Find where the given text appears and provide that cell's center as (x, y) coordinate. 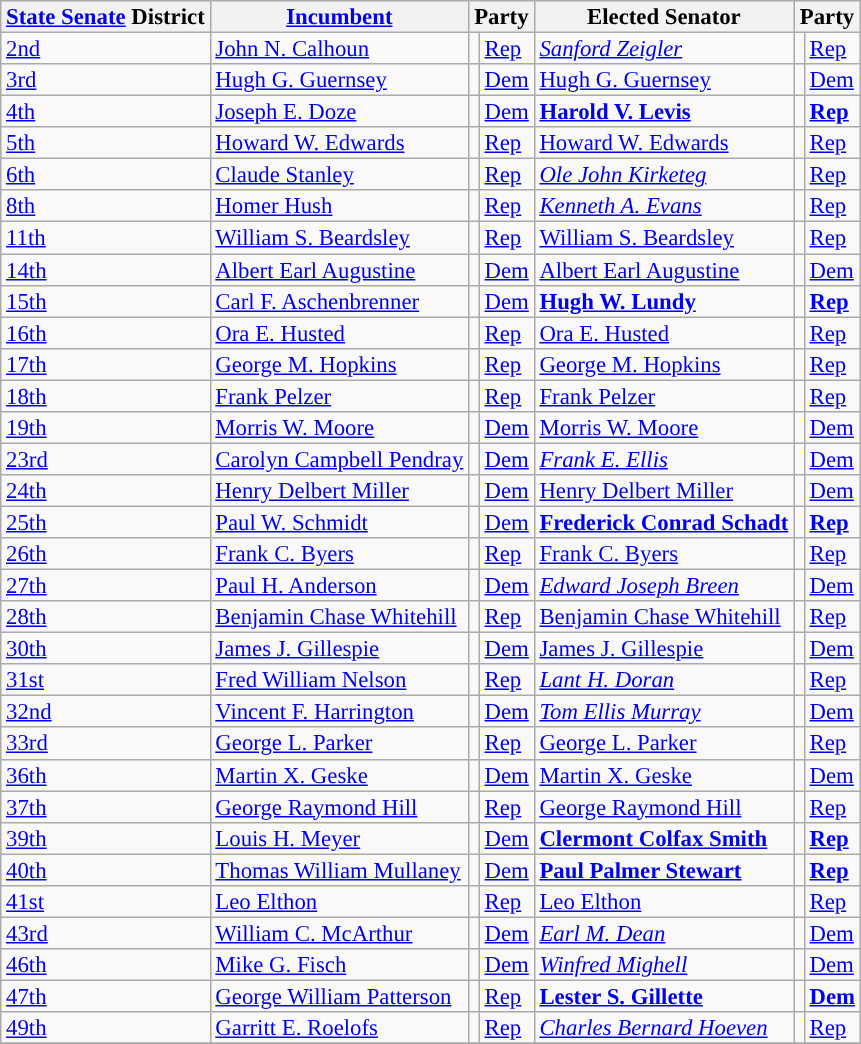
Paul Palmer Stewart (664, 870)
6th (106, 175)
Clermont Colfax Smith (664, 838)
Homer Hush (340, 206)
Lester S. Gillette (664, 996)
46th (106, 965)
36th (106, 775)
2nd (106, 49)
Kenneth A. Evans (664, 206)
31st (106, 680)
Paul W. Schmidt (340, 522)
George William Patterson (340, 996)
Paul H. Anderson (340, 586)
11th (106, 238)
Ole John Kirketeg (664, 175)
14th (106, 270)
Tom Ellis Murray (664, 712)
Vincent F. Harrington (340, 712)
37th (106, 807)
41st (106, 902)
Louis H. Meyer (340, 838)
49th (106, 1028)
17th (106, 364)
Mike G. Fisch (340, 965)
18th (106, 396)
State Senate District (106, 17)
3rd (106, 80)
40th (106, 870)
Claude Stanley (340, 175)
27th (106, 586)
28th (106, 617)
Frederick Conrad Schadt (664, 522)
19th (106, 428)
4th (106, 112)
Fred William Nelson (340, 680)
33rd (106, 744)
Edward Joseph Breen (664, 586)
5th (106, 143)
24th (106, 491)
Winfred Mighell (664, 965)
8th (106, 206)
30th (106, 649)
Frank E. Ellis (664, 459)
47th (106, 996)
Elected Senator (664, 17)
John N. Calhoun (340, 49)
Incumbent (340, 17)
Carl F. Aschenbrenner (340, 301)
25th (106, 522)
43rd (106, 933)
Earl M. Dean (664, 933)
Harold V. Levis (664, 112)
Garritt E. Roelofs (340, 1028)
16th (106, 333)
Charles Bernard Hoeven (664, 1028)
Carolyn Campbell Pendray (340, 459)
William C. McArthur (340, 933)
Joseph E. Doze (340, 112)
Lant H. Doran (664, 680)
15th (106, 301)
32nd (106, 712)
39th (106, 838)
Sanford Zeigler (664, 49)
Thomas William Mullaney (340, 870)
Hugh W. Lundy (664, 301)
26th (106, 554)
23rd (106, 459)
